Output the [X, Y] coordinate of the center of the cell containing the given text.  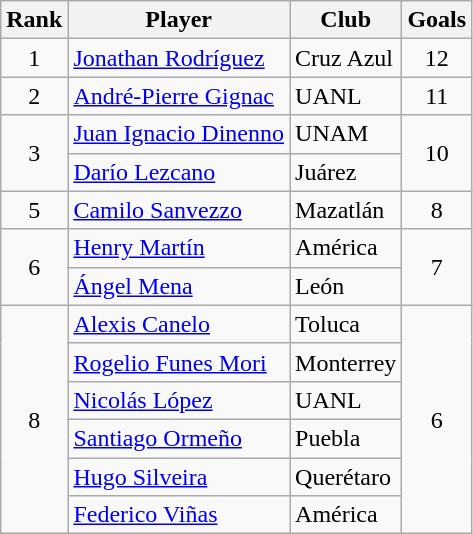
5 [34, 210]
10 [437, 153]
UNAM [346, 134]
Querétaro [346, 477]
1 [34, 58]
Juárez [346, 172]
Monterrey [346, 362]
2 [34, 96]
7 [437, 267]
Player [179, 20]
Rogelio Funes Mori [179, 362]
Camilo Sanvezzo [179, 210]
Henry Martín [179, 248]
León [346, 286]
Juan Ignacio Dinenno [179, 134]
12 [437, 58]
Cruz Azul [346, 58]
Puebla [346, 438]
Darío Lezcano [179, 172]
Ángel Mena [179, 286]
Rank [34, 20]
11 [437, 96]
Toluca [346, 324]
Goals [437, 20]
Federico Viñas [179, 515]
3 [34, 153]
Santiago Ormeño [179, 438]
Nicolás López [179, 400]
André-Pierre Gignac [179, 96]
Mazatlán [346, 210]
Jonathan Rodríguez [179, 58]
Alexis Canelo [179, 324]
Hugo Silveira [179, 477]
Club [346, 20]
